Output the [x, y] coordinate of the center of the cell containing the given text.  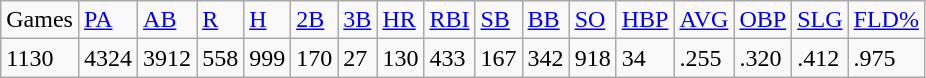
BB [546, 20]
SB [498, 20]
OBP [763, 20]
HR [400, 20]
918 [592, 58]
433 [450, 58]
H [268, 20]
130 [400, 58]
1130 [40, 58]
RBI [450, 20]
SLG [820, 20]
558 [220, 58]
3B [358, 20]
4324 [108, 58]
.320 [763, 58]
.412 [820, 58]
.975 [886, 58]
999 [268, 58]
.255 [704, 58]
34 [645, 58]
27 [358, 58]
170 [314, 58]
FLD% [886, 20]
342 [546, 58]
3912 [168, 58]
AB [168, 20]
2B [314, 20]
SO [592, 20]
R [220, 20]
PA [108, 20]
HBP [645, 20]
Games [40, 20]
AVG [704, 20]
167 [498, 58]
